Return [x, y] of the center of cell containing provided text 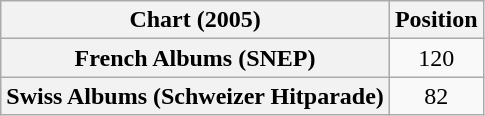
Swiss Albums (Schweizer Hitparade) [196, 96]
120 [436, 58]
82 [436, 96]
French Albums (SNEP) [196, 58]
Position [436, 20]
Chart (2005) [196, 20]
